Find where the given text appears and provide that cell's center as (x, y) coordinate. 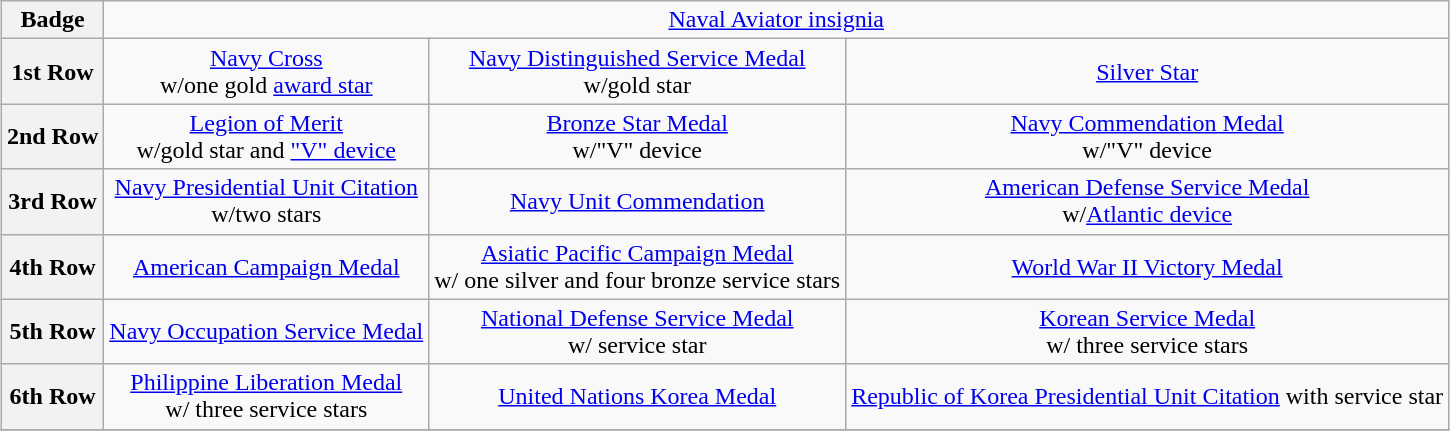
American Campaign Medal (266, 266)
Bronze Star Medal w/"V" device (638, 136)
2nd Row (52, 136)
Badge (52, 20)
National Defense Service Medal w/ service star (638, 332)
American Defense Service Medal w/Atlantic device (1148, 202)
3rd Row (52, 202)
Naval Aviator insignia (776, 20)
Philippine Liberation Medal w/ three service stars (266, 396)
Republic of Korea Presidential Unit Citation with service star (1148, 396)
Navy Occupation Service Medal (266, 332)
6th Row (52, 396)
Navy Presidential Unit Citation w/two stars (266, 202)
Korean Service Medal w/ three service stars (1148, 332)
Navy Commendation Medal w/"V" device (1148, 136)
World War II Victory Medal (1148, 266)
Navy Cross w/one gold award star (266, 72)
United Nations Korea Medal (638, 396)
Legion of Merit w/gold star and "V" device (266, 136)
Asiatic Pacific Campaign Medal w/ one silver and four bronze service stars (638, 266)
Navy Distinguished Service Medal w/gold star (638, 72)
Navy Unit Commendation (638, 202)
4th Row (52, 266)
1st Row (52, 72)
5th Row (52, 332)
Silver Star (1148, 72)
